Scan for the cell matching the given text and deliver its [X, Y] coordinate at center. 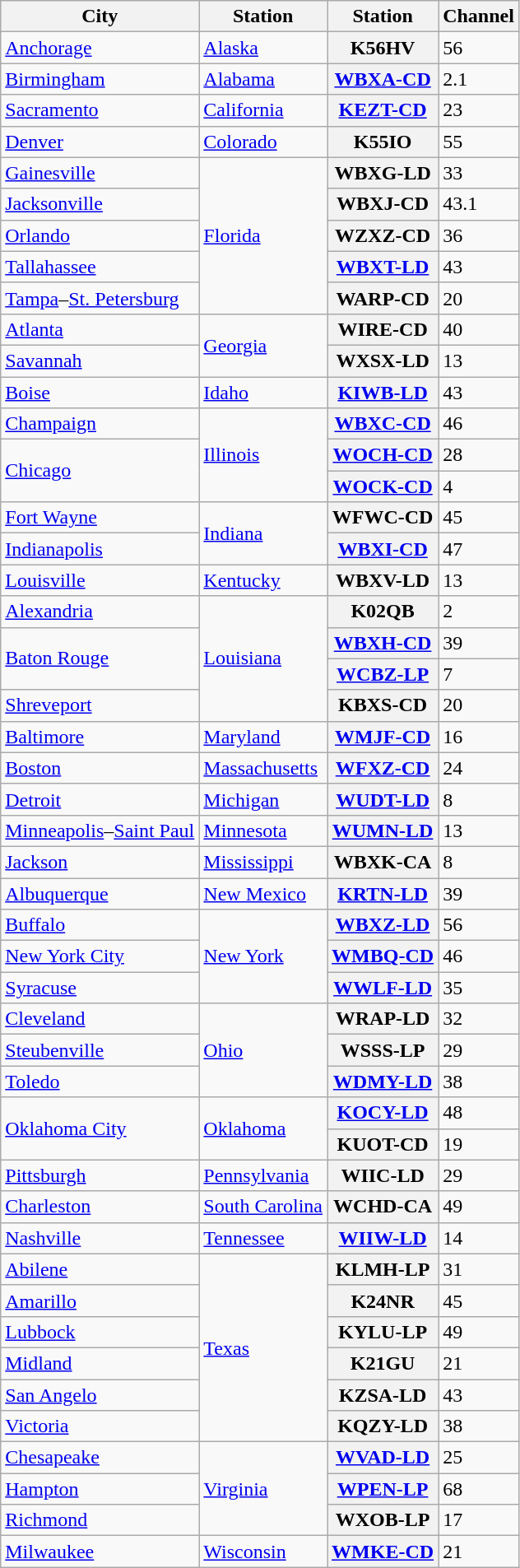
Ohio [263, 1050]
32 [479, 1019]
Savannah [100, 361]
17 [479, 1520]
K21GU [383, 1363]
Louisville [100, 580]
Oklahoma [263, 1128]
36 [479, 235]
South Carolina [263, 1207]
47 [479, 549]
WMKE-CD [383, 1552]
WBXG-LD [383, 173]
WBXZ-LD [383, 925]
Denver [100, 142]
WWLF-LD [383, 988]
19 [479, 1144]
Chicago [100, 471]
Shreveport [100, 705]
Nashville [100, 1238]
Colorado [263, 142]
Indiana [263, 533]
24 [479, 768]
Toledo [100, 1082]
Jacksonville [100, 204]
KQZY-LD [383, 1426]
K55IO [383, 142]
Minneapolis–Saint Paul [100, 831]
WBXA-CD [383, 79]
2 [479, 612]
Mississippi [263, 862]
55 [479, 142]
City [100, 16]
WIIC-LD [383, 1175]
WDMY-LD [383, 1082]
Birmingham [100, 79]
Michigan [263, 799]
WVAD-LD [383, 1458]
31 [479, 1269]
68 [479, 1489]
WFWC-CD [383, 518]
KEZT-CD [383, 110]
Tallahassee [100, 267]
Channel [479, 16]
Massachusetts [263, 768]
Oklahoma City [100, 1128]
40 [479, 329]
Richmond [100, 1520]
Louisiana [263, 658]
K02QB [383, 612]
Midland [100, 1363]
WXSX-LD [383, 361]
WMBQ-CD [383, 956]
Chesapeake [100, 1458]
4 [479, 486]
33 [479, 173]
Maryland [263, 737]
16 [479, 737]
KIWB-LD [383, 393]
WUDT-LD [383, 799]
KLMH-LP [383, 1269]
WZXZ-CD [383, 235]
2.1 [479, 79]
WOCK-CD [383, 486]
28 [479, 455]
Wisconsin [263, 1552]
48 [479, 1113]
WBXC-CD [383, 424]
New Mexico [263, 893]
Indianapolis [100, 549]
WMJF-CD [383, 737]
KUOT-CD [383, 1144]
Alexandria [100, 612]
Tennessee [263, 1238]
Boise [100, 393]
Syracuse [100, 988]
Baton Rouge [100, 658]
Champaign [100, 424]
Georgia [263, 345]
WARP-CD [383, 298]
Minnesota [263, 831]
Boston [100, 768]
San Angelo [100, 1395]
Texas [263, 1347]
WBXH-CD [383, 643]
14 [479, 1238]
WIIW-LD [383, 1238]
Fort Wayne [100, 518]
43.1 [479, 204]
Hampton [100, 1489]
WCBZ-LP [383, 674]
WBXK-CA [383, 862]
Kentucky [263, 580]
Charleston [100, 1207]
WOCH-CD [383, 455]
Jackson [100, 862]
Buffalo [100, 925]
WCHD-CA [383, 1207]
Albuquerque [100, 893]
Victoria [100, 1426]
Orlando [100, 235]
KBXS-CD [383, 705]
New York [263, 956]
Pennsylvania [263, 1175]
California [263, 110]
WBXT-LD [383, 267]
Amarillo [100, 1300]
Florida [263, 235]
WFXZ-CD [383, 768]
KZSA-LD [383, 1395]
Sacramento [100, 110]
KRTN-LD [383, 893]
WPEN-LP [383, 1489]
WXOB-LP [383, 1520]
KOCY-LD [383, 1113]
Steubenville [100, 1050]
Lubbock [100, 1332]
New York City [100, 956]
Gainesville [100, 173]
23 [479, 110]
K56HV [383, 48]
Detroit [100, 799]
Cleveland [100, 1019]
35 [479, 988]
7 [479, 674]
WRAP-LD [383, 1019]
WBXI-CD [383, 549]
WUMN-LD [383, 831]
Alabama [263, 79]
Atlanta [100, 329]
WIRE-CD [383, 329]
Tampa–St. Petersburg [100, 298]
KYLU-LP [383, 1332]
WBXJ-CD [383, 204]
Virginia [263, 1489]
Milwaukee [100, 1552]
Alaska [263, 48]
WBXV-LD [383, 580]
WSSS-LP [383, 1050]
Pittsburgh [100, 1175]
25 [479, 1458]
Illinois [263, 455]
Anchorage [100, 48]
Abilene [100, 1269]
Baltimore [100, 737]
Idaho [263, 393]
K24NR [383, 1300]
